Identify which cell holds the provided text, then report its (X, Y) central coordinate. 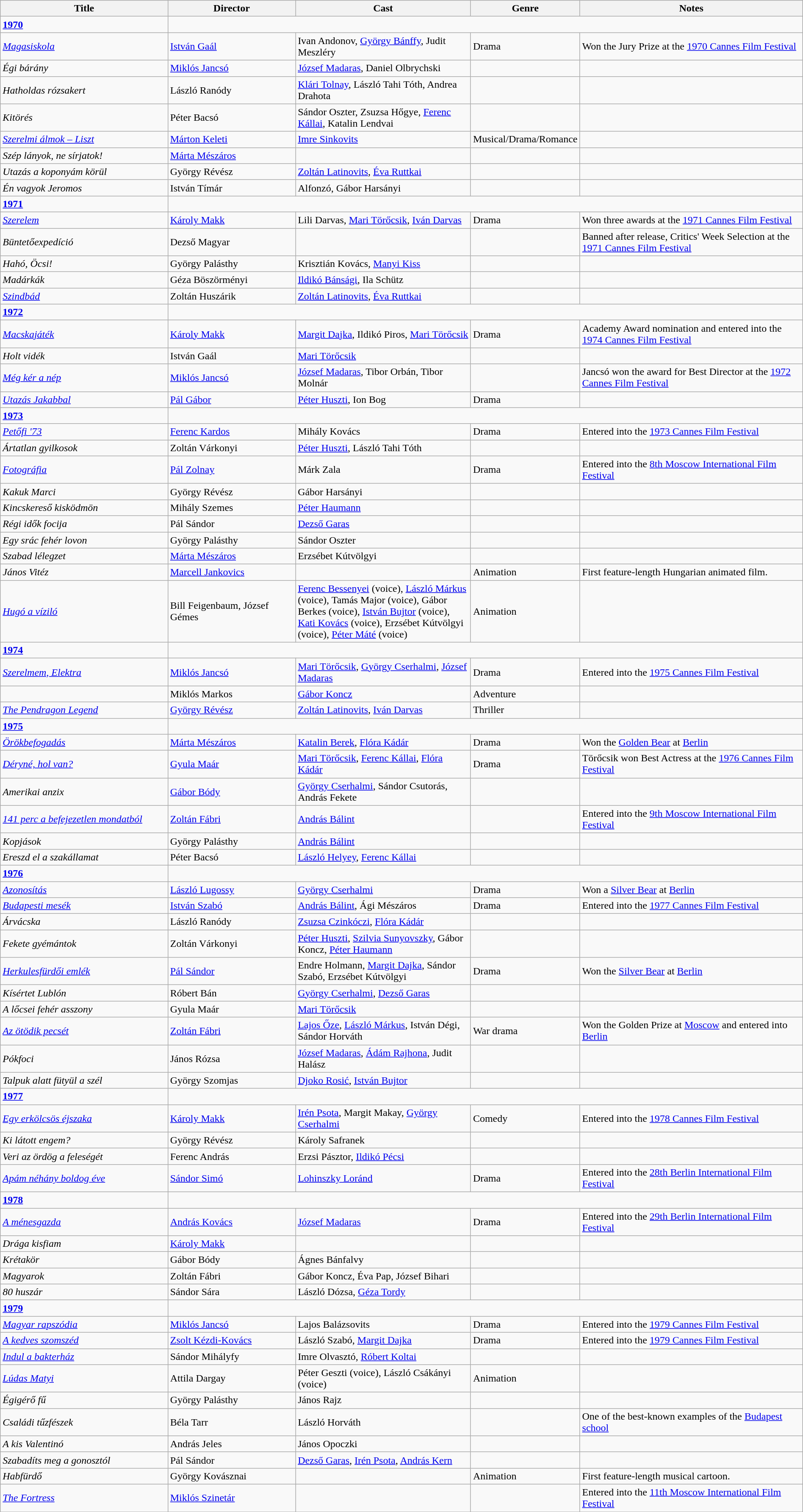
Irén Psota, Margit Makay, György Cserhalmi (383, 1118)
80 huszár (84, 1292)
Kakuk Marci (84, 491)
Holt vidék (84, 356)
Madárkák (84, 280)
Entered into the 1977 Cannes Film Festival (691, 906)
Lajos Balázsovits (383, 1324)
Habfürdő (84, 1476)
Én vagyok Jeromos (84, 188)
Pál Zolnay (231, 469)
Director (231, 8)
György Kovásznai (231, 1476)
Márk Zala (383, 469)
Mari Törőcsik, György Cserhalmi, József Madaras (383, 672)
War drama (525, 1031)
István Tímár (231, 188)
László Szabó, Margit Dajka (383, 1340)
Magyarok (84, 1276)
Entered into the 11th Moscow International Film Festival (691, 1498)
János Rózsa (231, 1058)
Régi idők focija (84, 524)
Endre Holmann, Margit Dajka, Sándor Szabó, Erzsébet Kútvölgyi (383, 971)
Title (84, 8)
György Szomjas (231, 1080)
Ki látott engem? (84, 1140)
János Vitéz (84, 572)
Gábor Harsányi (383, 491)
Szindbád (84, 296)
Mihály Szemes (231, 508)
1971 (84, 204)
Academy Award nomination and entered into the 1974 Cannes Film Festival (691, 334)
Lili Darvas, Mari Törőcsik, Iván Darvas (383, 220)
Szerelem (84, 220)
1975 (84, 726)
Genre (525, 8)
Büntetőexpedíció (84, 241)
Gábor Koncz (383, 694)
Péter Huszti, Ion Bog (383, 400)
Dezső Garas (383, 524)
Zoltán Huszárik (231, 296)
Dezső Magyar (231, 241)
József Madaras, Daniel Olbrychski (383, 68)
Entered into the 1973 Cannes Film Festival (691, 432)
First feature-length musical cartoon. (691, 1476)
Kísértet Lublón (84, 993)
Mihály Kovács (383, 432)
Szerelmem, Elektra (84, 672)
Magasiskola (84, 47)
Pál Gábor (231, 400)
A ménesgazda (84, 1222)
The Pendragon Legend (84, 710)
Fekete gyémántok (84, 944)
141 perc a befejezetlen mondatból (84, 819)
András Jeles (231, 1444)
Djoko Rosić, István Bujtor (383, 1080)
Talpuk alatt fütyül a szél (84, 1080)
Entered into the 8th Moscow International Film Festival (691, 469)
Utazás Jakabbal (84, 400)
Dezső Garas, Irén Psota, András Kern (383, 1460)
Szerelmi álmok – Liszt (84, 139)
Ártatlan gyilkosok (84, 448)
Ildikó Bánsági, Ila Schütz (383, 280)
Márton Keleti (231, 139)
Zoltán Latinovits, Iván Darvas (383, 710)
András Bálint, Ági Mészáros (383, 906)
Krétakör (84, 1260)
Erzsébet Kútvölgyi (383, 556)
István Szabó (231, 906)
Szabadíts meg a gonosztól (84, 1460)
László Lugossy (231, 889)
László Helyey, Ferenc Kállai (383, 857)
1973 (84, 416)
Lúdas Matyi (84, 1379)
Béla Tarr (231, 1422)
Indul a bakterház (84, 1357)
Veri az ördög a feleségét (84, 1156)
Budapesti mesék (84, 906)
Lohinszky Loránd (383, 1178)
Macskajáték (84, 334)
Won the Golden Prize at Moscow and entered into Berlin (691, 1031)
Sándor Mihályfy (231, 1357)
József Madaras, Ádám Rajhona, Judit Halász (383, 1058)
Won a Silver Bear at Berlin (691, 889)
Zsolt Kézdi-Kovács (231, 1340)
Ferenc Kardos (231, 432)
The Fortress (84, 1498)
1979 (84, 1308)
Szabad lélegzet (84, 556)
Adventure (525, 694)
Róbert Bán (231, 993)
Entered into the 1975 Cannes Film Festival (691, 672)
Ferenc András (231, 1156)
György Cserhalmi, Sándor Csutorás, András Fekete (383, 791)
Károly Safranek (383, 1140)
Herkulesfürdői emlék (84, 971)
Marcell Jankovics (231, 572)
Még kér a nép (84, 378)
1978 (84, 1200)
Sándor Simó (231, 1178)
Imre Sinkovits (383, 139)
Hugó a víziló (84, 611)
György Cserhalmi (383, 889)
József Madaras (383, 1222)
Katalin Berek, Flóra Kádár (383, 742)
Klári Tolnay, László Tahi Tóth, Andrea Drahota (383, 90)
Egy srác fehér lovon (84, 540)
Notes (691, 8)
Örökbefogadás (84, 742)
Jancsó won the award for Best Director at the 1972 Cannes Film Festival (691, 378)
A kis Valentinó (84, 1444)
Thriller (525, 710)
Bill Feigenbaum, József Gémes (231, 611)
Drága kisfiam (84, 1244)
Péter Huszti, László Tahi Tóth (383, 448)
1977 (84, 1096)
Won the Jury Prize at the 1970 Cannes Film Festival (691, 47)
Kopjások (84, 841)
Kincskereső kisködmön (84, 508)
Entered into the 1978 Cannes Film Festival (691, 1118)
Azonosítás (84, 889)
Won the Golden Bear at Berlin (691, 742)
Ágnes Bánfalvy (383, 1260)
Égigérő fű (84, 1400)
Hatholdas rózsakert (84, 90)
Zsuzsa Czinkóczi, Flóra Kádár (383, 922)
Égi bárány (84, 68)
Alfonzó, Gábor Harsányi (383, 188)
György Cserhalmi, Dezső Garas (383, 993)
András Kovács (231, 1222)
Hahó, Öcsi! (84, 264)
Apám néhány boldog éve (84, 1178)
Entered into the 9th Moscow International Film Festival (691, 819)
Törőcsik won Best Actress at the 1976 Cannes Film Festival (691, 764)
Musical/Drama/Romance (525, 139)
Magyar rapszódia (84, 1324)
Utazás a koponyám körül (84, 172)
A kedves szomszéd (84, 1340)
Entered into the 28th Berlin International Film Festival (691, 1178)
Pókfoci (84, 1058)
Banned after release, Critics' Week Selection at the 1971 Cannes Film Festival (691, 241)
Sándor Oszter (383, 540)
Entered into the 29th Berlin International Film Festival (691, 1222)
Az ötödik pecsét (84, 1031)
First feature-length Hungarian animated film. (691, 572)
Szép lányok, ne sírjatok! (84, 155)
László Horváth (383, 1422)
Sándor Oszter, Zsuzsa Hőgye, Ferenc Kállai, Katalin Lendvai (383, 118)
Miklós Markos (231, 694)
Egy erkölcsös éjszaka (84, 1118)
László Dózsa, Géza Tordy (383, 1292)
Családi tűzfészek (84, 1422)
1974 (84, 650)
Gábor Koncz, Éva Pap, József Bihari (383, 1276)
Won three awards at the 1971 Cannes Film Festival (691, 220)
Árvácska (84, 922)
Ivan Andonov, György Bánffy, Judit Meszléry (383, 47)
1972 (84, 312)
Cast (383, 8)
Krisztián Kovács, Manyi Kiss (383, 264)
Sándor Sára (231, 1292)
Péter Geszti (voice), László Csákányi (voice) (383, 1379)
Erzsi Pásztor, Ildikó Pécsi (383, 1156)
Won the Silver Bear at Berlin (691, 971)
Attila Dargay (231, 1379)
János Rajz (383, 1400)
Ereszd el a szakállamat (84, 857)
Petőfi '73 (84, 432)
József Madaras, Tibor Orbán, Tibor Molnár (383, 378)
Géza Böszörményi (231, 280)
1970 (84, 25)
Miklós Szinetár (231, 1498)
One of the best-known examples of the Budapest school (691, 1422)
Déryné, hol van? (84, 764)
Péter Huszti, Szilvia Sunyovszky, Gábor Koncz, Péter Haumann (383, 944)
Kitörés (84, 118)
János Opoczki (383, 1444)
Amerikai anzix (84, 791)
Comedy (525, 1118)
Mari Törőcsik, Ferenc Kállai, Flóra Kádár (383, 764)
Lajos Őze, László Márkus, István Dégi, Sándor Horváth (383, 1031)
Fotográfia (84, 469)
Margit Dajka, Ildikó Piros, Mari Törőcsik (383, 334)
Péter Haumann (383, 508)
1976 (84, 873)
Imre Olvasztó, Róbert Koltai (383, 1357)
A lőcsei fehér asszony (84, 1009)
